Scan for the cell matching the given text and deliver its [x, y] coordinate at center. 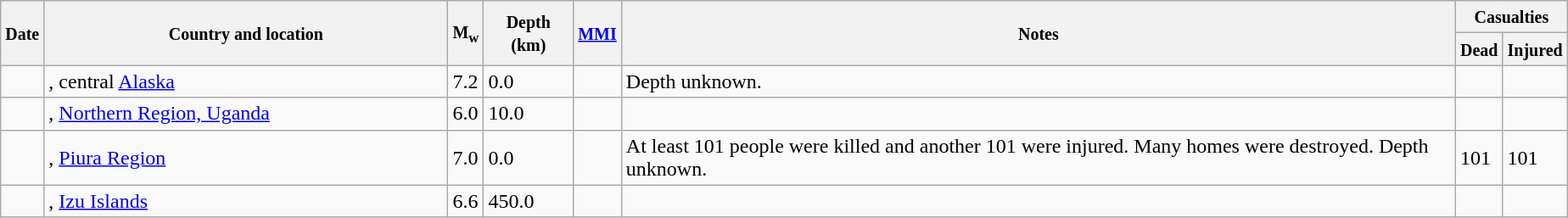
, Izu Islands [246, 201]
10.0 [529, 114]
, Northern Region, Uganda [246, 114]
MMI [597, 33]
Notes [1039, 33]
, Piura Region [246, 158]
Depth (km) [529, 33]
6.0 [466, 114]
450.0 [529, 201]
Casualties [1511, 17]
7.0 [466, 158]
, central Alaska [246, 81]
Dead [1479, 49]
Mw [466, 33]
7.2 [466, 81]
6.6 [466, 201]
Country and location [246, 33]
Depth unknown. [1039, 81]
At least 101 people were killed and another 101 were injured. Many homes were destroyed. Depth unknown. [1039, 158]
Date [22, 33]
Injured [1535, 49]
